Return (X, Y) of the center of cell containing provided text 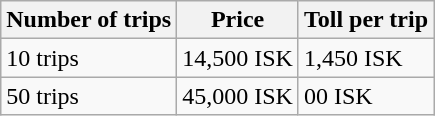
Toll per trip (366, 20)
Price (238, 20)
10 trips (89, 58)
Number of trips (89, 20)
14,500 ISK (238, 58)
00 ISK (366, 96)
45,000 ISK (238, 96)
1,450 ISK (366, 58)
50 trips (89, 96)
